Extract the [x, y] coordinate from the center of the cell holding the provided text.  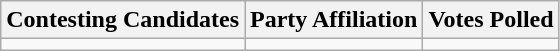
Contesting Candidates [123, 20]
Votes Polled [491, 20]
Party Affiliation [334, 20]
